Scan for the cell matching the given text and deliver its [x, y] coordinate at center. 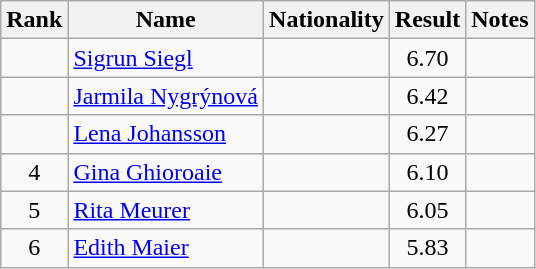
Rank [34, 20]
5 [34, 210]
6 [34, 248]
6.10 [427, 172]
4 [34, 172]
Gina Ghioroaie [166, 172]
Result [427, 20]
Sigrun Siegl [166, 58]
6.42 [427, 96]
Rita Meurer [166, 210]
6.27 [427, 134]
5.83 [427, 248]
Lena Johansson [166, 134]
Edith Maier [166, 248]
6.70 [427, 58]
6.05 [427, 210]
Jarmila Nygrýnová [166, 96]
Name [166, 20]
Nationality [327, 20]
Notes [500, 20]
